Return the (X, Y) coordinate for the center point of the cell that contains the specified text.  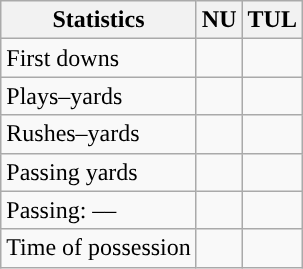
Passing yards (99, 172)
Rushes–yards (99, 134)
Plays–yards (99, 96)
First downs (99, 58)
Passing: –– (99, 210)
TUL (272, 20)
Statistics (99, 20)
NU (219, 20)
Time of possession (99, 248)
